Output the (x, y) coordinate of the center of the cell containing the given text.  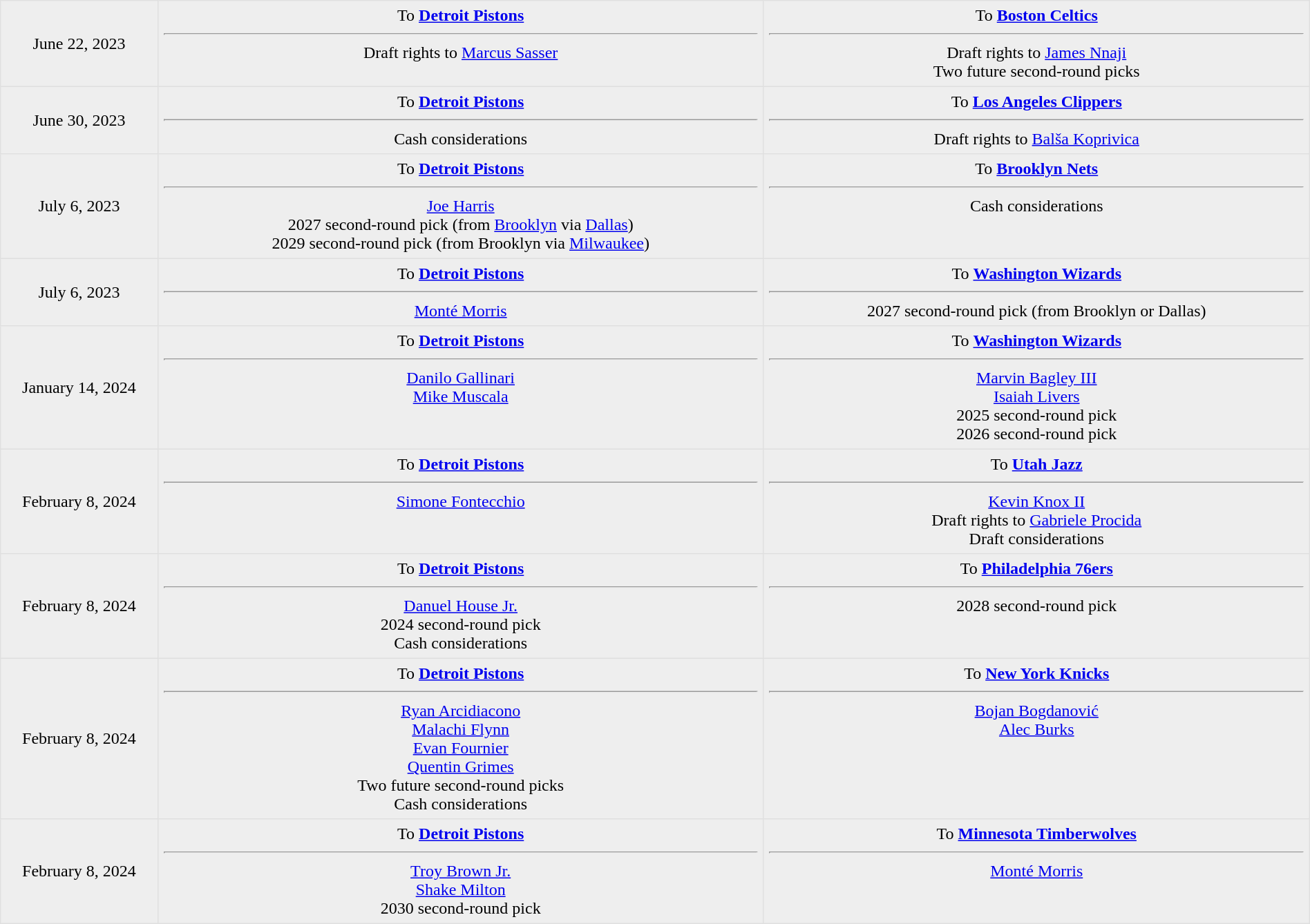
June 22, 2023 (79, 44)
To Detroit Pistons Danilo Gallinari Mike Muscala (460, 387)
To Detroit Pistons Joe Harris2027 second-round pick (from Brooklyn via Dallas)2029 second-round pick (from Brooklyn via Milwaukee) (460, 206)
To Los Angeles ClippersDraft rights to Balša Koprivica (1036, 120)
To Detroit Pistons Monté Morris (460, 292)
To Minnesota Timberwolves Monté Morris (1036, 872)
To Washington Wizards2027 second-round pick (from Brooklyn or Dallas) (1036, 292)
To Detroit Pistons Ryan Arcidiacono Malachi Flynn Evan Fournier Quentin GrimesTwo future second-round picksCash considerations (460, 738)
To Detroit Pistons Simone Fontecchio (460, 501)
June 30, 2023 (79, 120)
To Detroit PistonsCash considerations (460, 120)
To New York Knicks Bojan Bogdanović Alec Burks (1036, 738)
To Detroit PistonsDraft rights to Marcus Sasser (460, 44)
To Boston CelticsDraft rights to James NnajiTwo future second-round picks (1036, 44)
To Brooklyn NetsCash considerations (1036, 206)
To Utah Jazz Kevin Knox IIDraft rights to Gabriele ProcidaDraft considerations (1036, 501)
January 14, 2024 (79, 387)
To Philadelphia 76ers2028 second-round pick (1036, 606)
To Washington Wizards Marvin Bagley III Isaiah Livers2025 second-round pick2026 second-round pick (1036, 387)
To Detroit Pistons Troy Brown Jr. Shake Milton2030 second-round pick (460, 872)
To Detroit Pistons Danuel House Jr.2024 second-round pickCash considerations (460, 606)
